From the cell containing the given text, extract its center point as [X, Y] coordinate. 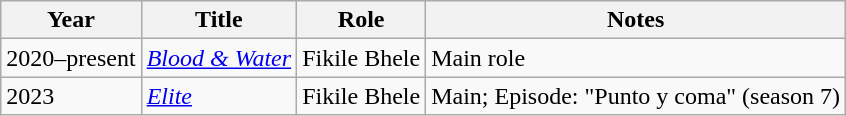
Main role [636, 58]
Notes [636, 20]
2023 [71, 96]
Title [219, 20]
Year [71, 20]
Blood & Water [219, 58]
Elite [219, 96]
Role [362, 20]
2020–present [71, 58]
Main; Episode: "Punto y coma" (season 7) [636, 96]
